Return (X, Y) of the center of cell containing provided text 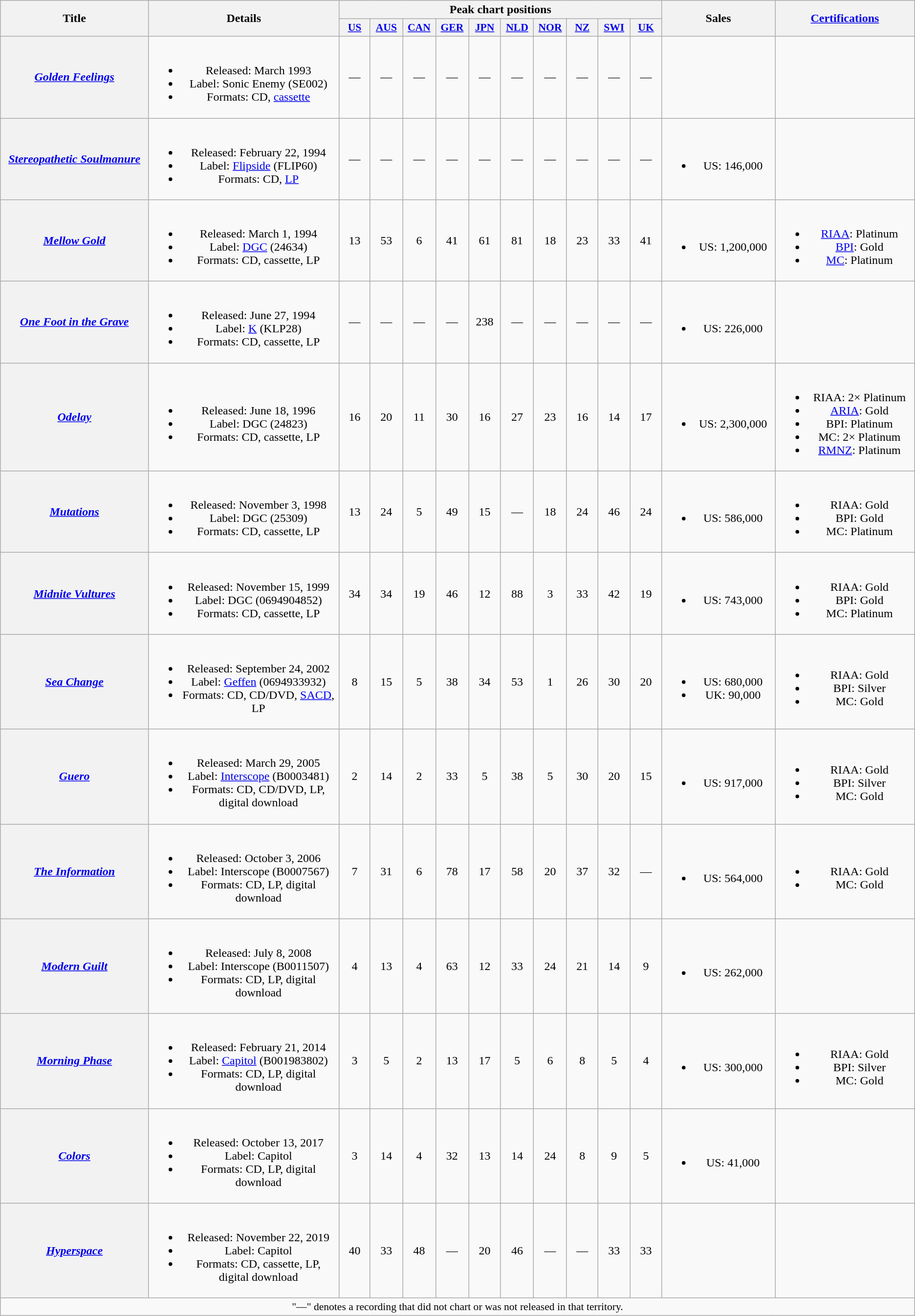
Title (74, 19)
US: 680,000UK: 90,000 (719, 682)
238 (485, 323)
Released: September 24, 2002Label: Geffen (0694933932)Formats: CD, CD/DVD, SACD, LP (244, 682)
Released: October 13, 2017Label: CapitolFormats: CD, LP, digital download (244, 1156)
US: 41,000 (719, 1156)
US: 586,000 (719, 512)
NOR (550, 28)
AUS (386, 28)
RIAA: PlatinumBPI: GoldMC: Platinum (845, 240)
US: 1,200,000 (719, 240)
Released: November 15, 1999Label: DGC (0694904852)Formats: CD, cassette, LP (244, 593)
Modern Guilt (74, 966)
Mutations (74, 512)
Released: March 29, 2005Label: Interscope (B0003481)Formats: CD, CD/DVD, LP, digital download (244, 777)
Colors (74, 1156)
GER (452, 28)
US: 2,300,000 (719, 417)
Stereopathetic Soulmanure (74, 159)
78 (452, 871)
Hyperspace (74, 1251)
Sales (719, 19)
Sea Change (74, 682)
US (355, 28)
RIAA: 2× PlatinumARIA: GoldBPI: PlatinumMC: 2× PlatinumRMNZ: Platinum (845, 417)
CAN (419, 28)
63 (452, 966)
Midnite Vultures (74, 593)
SWI (614, 28)
Released: July 8, 2008Label: Interscope (B0011507)Formats: CD, LP, digital download (244, 966)
Released: March 1, 1994Label: DGC (24634)Formats: CD, cassette, LP (244, 240)
Released: November 3, 1998Label: DGC (25309)Formats: CD, cassette, LP (244, 512)
Released: October 3, 2006Label: Interscope (B0007567)Formats: CD, LP, digital download (244, 871)
NZ (582, 28)
The Information (74, 871)
UK (646, 28)
58 (517, 871)
Released: November 22, 2019Label: CapitolFormats: CD, cassette, LP, digital download (244, 1251)
81 (517, 240)
RIAA: GoldMC: Gold (845, 871)
Released: June 18, 1996Label: DGC (24823)Formats: CD, cassette, LP (244, 417)
1 (550, 682)
40 (355, 1251)
US: 262,000 (719, 966)
11 (419, 417)
Certifications (845, 19)
US: 146,000 (719, 159)
42 (614, 593)
US: 300,000 (719, 1061)
27 (517, 417)
37 (582, 871)
7 (355, 871)
Morning Phase (74, 1061)
Mellow Gold (74, 240)
Released: June 27, 1994Label: K (KLP28)Formats: CD, cassette, LP (244, 323)
One Foot in the Grave (74, 323)
Peak chart positions (501, 10)
US: 226,000 (719, 323)
Released: February 21, 2014Label: Capitol (B001983802)Formats: CD, LP, digital download (244, 1061)
NLD (517, 28)
48 (419, 1251)
88 (517, 593)
"—" denotes a recording that did not chart or was not released in that territory. (457, 1307)
31 (386, 871)
US: 564,000 (719, 871)
US: 743,000 (719, 593)
Guero (74, 777)
Golden Feelings (74, 77)
61 (485, 240)
Released: March 1993Label: Sonic Enemy (SE002)Formats: CD, cassette (244, 77)
Released: February 22, 1994Label: Flipside (FLIP60)Formats: CD, LP (244, 159)
Details (244, 19)
21 (582, 966)
JPN (485, 28)
US: 917,000 (719, 777)
Odelay (74, 417)
49 (452, 512)
26 (582, 682)
